Find where the given text appears and provide that cell's center as [x, y] coordinate. 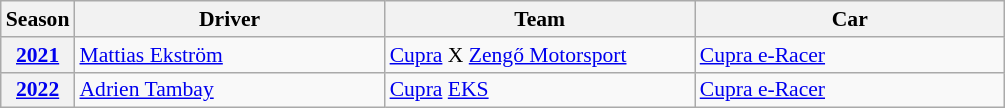
Car [850, 19]
2021 [38, 55]
2022 [38, 90]
Season [38, 19]
Mattias Ekström [229, 55]
Team [540, 19]
Adrien Tambay [229, 90]
Cupra EKS [540, 90]
Cupra X Zengő Motorsport [540, 55]
Driver [229, 19]
